Pinpoint the cell where the given text exists, returning its [x, y] midpoint coordinate. 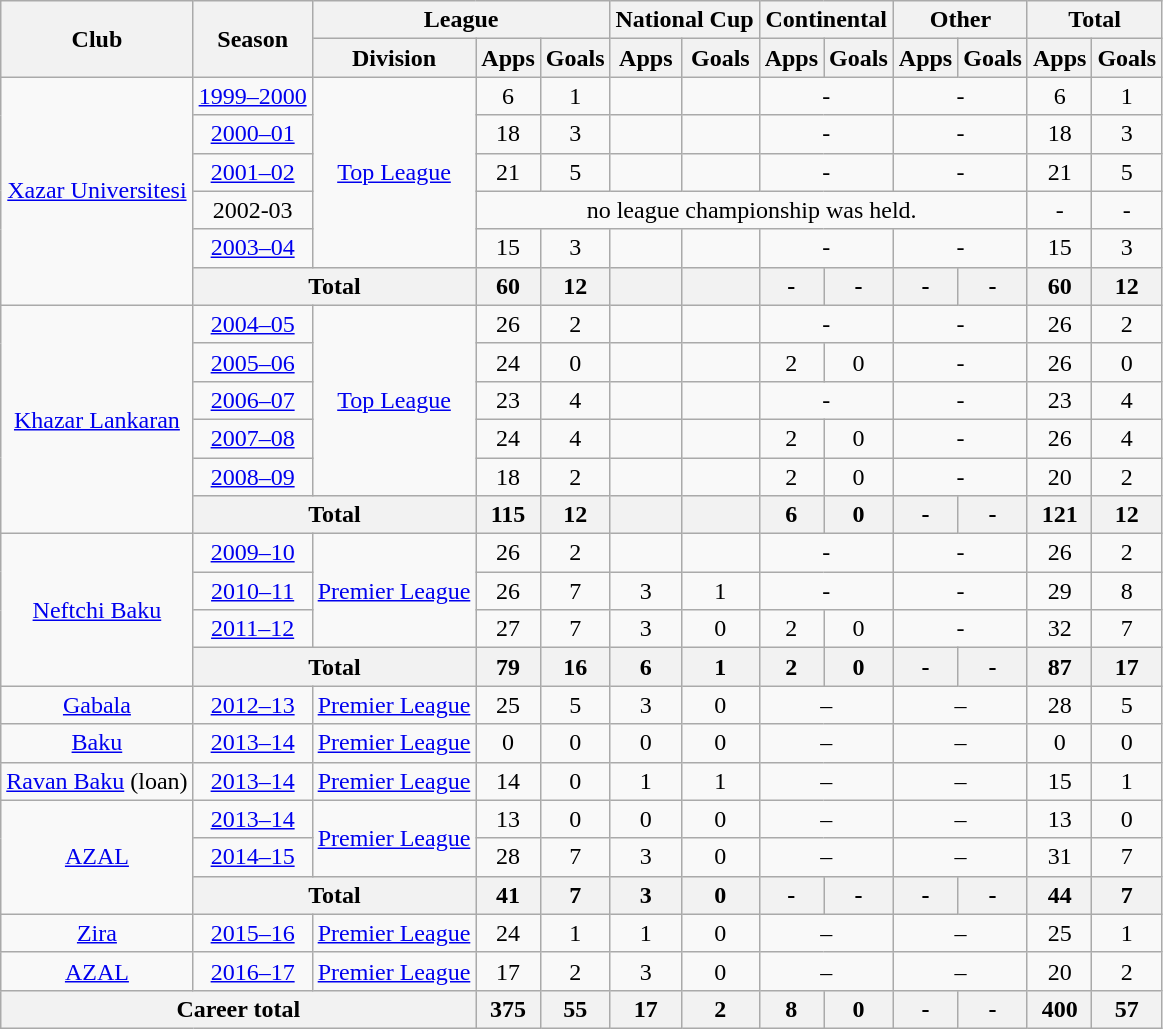
57 [1127, 1009]
32 [1059, 629]
87 [1059, 667]
2001–02 [252, 172]
no league championship was held. [752, 210]
2005–06 [252, 362]
2007–08 [252, 438]
2015–16 [252, 933]
2006–07 [252, 400]
41 [508, 895]
2002-03 [252, 210]
Khazar Lankaran [97, 419]
2003–04 [252, 248]
14 [508, 781]
National Cup [684, 20]
2009–10 [252, 553]
121 [1059, 515]
27 [508, 629]
2008–09 [252, 477]
Continental [826, 20]
16 [575, 667]
Baku [97, 743]
Ravan Baku (loan) [97, 781]
1999–2000 [252, 96]
2011–12 [252, 629]
Xazar Universitesi [97, 191]
Zira [97, 933]
2012–13 [252, 705]
29 [1059, 591]
Career total [238, 1009]
2016–17 [252, 971]
79 [508, 667]
Season [252, 39]
Gabala [97, 705]
55 [575, 1009]
2004–05 [252, 324]
2014–15 [252, 857]
2010–11 [252, 591]
400 [1059, 1009]
115 [508, 515]
Club [97, 39]
31 [1059, 857]
375 [508, 1009]
44 [1059, 895]
Division [394, 58]
Neftchi Baku [97, 610]
2000–01 [252, 134]
League [461, 20]
Other [960, 20]
